Search for the cell housing the specified text and yield its [X, Y] center coordinate. 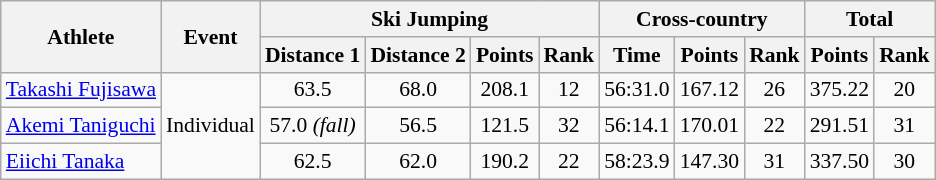
Eiichi Tanaka [81, 162]
62.0 [418, 162]
Time [636, 55]
375.22 [840, 90]
57.0 (fall) [312, 126]
30 [904, 162]
Takashi Fujisawa [81, 90]
208.1 [505, 90]
12 [570, 90]
121.5 [505, 126]
58:23.9 [636, 162]
56.5 [418, 126]
56:14.1 [636, 126]
Akemi Taniguchi [81, 126]
63.5 [312, 90]
Ski Jumping [430, 19]
190.2 [505, 162]
56:31.0 [636, 90]
62.5 [312, 162]
Event [210, 36]
170.01 [710, 126]
32 [570, 126]
337.50 [840, 162]
147.30 [710, 162]
291.51 [840, 126]
167.12 [710, 90]
Individual [210, 126]
26 [774, 90]
20 [904, 90]
Distance 1 [312, 55]
68.0 [418, 90]
Athlete [81, 36]
Distance 2 [418, 55]
Total [870, 19]
Cross-country [702, 19]
